Extract the [x, y] coordinate from the center of the cell holding the provided text.  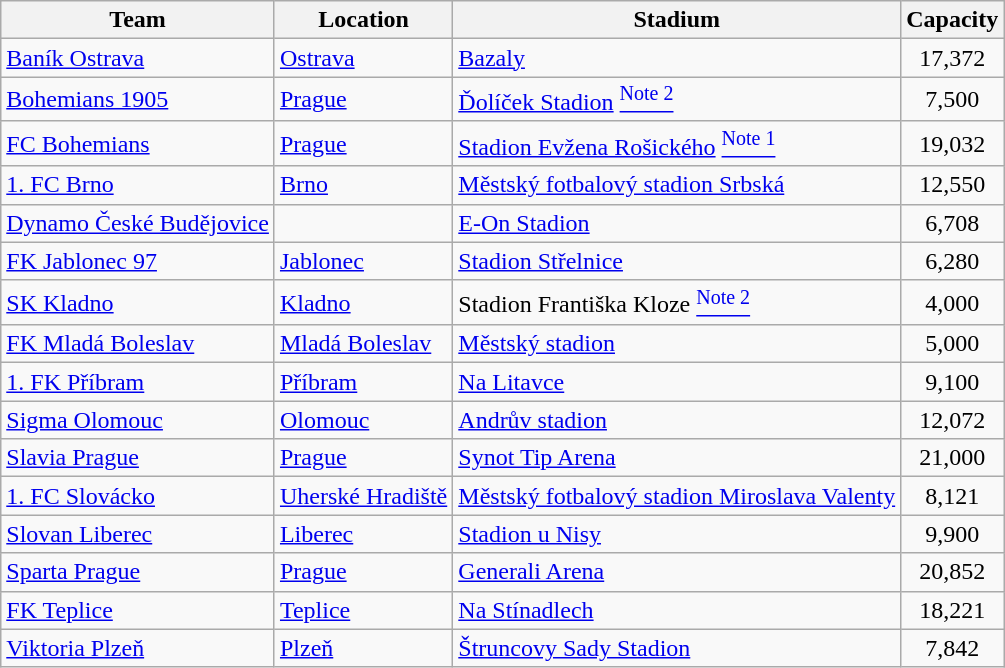
17,372 [952, 58]
Bazaly [677, 58]
Liberec [363, 534]
Na Stínadlech [677, 610]
5,000 [952, 344]
FC Bohemians [138, 144]
Olomouc [363, 420]
Dynamo České Budějovice [138, 223]
Viktoria Plzeň [138, 648]
8,121 [952, 496]
Synot Tip Arena [677, 458]
Stadion u Nisy [677, 534]
6,280 [952, 261]
Plzeň [363, 648]
18,221 [952, 610]
7,500 [952, 100]
Stadium [677, 20]
Baník Ostrava [138, 58]
Uherské Hradiště [363, 496]
9,900 [952, 534]
Kladno [363, 302]
Jablonec [363, 261]
Brno [363, 185]
19,032 [952, 144]
E-On Stadion [677, 223]
4,000 [952, 302]
Štruncovy Sady Stadion [677, 648]
FK Jablonec 97 [138, 261]
Příbram [363, 382]
12,072 [952, 420]
Stadion Františka Kloze Note 2 [677, 302]
Sparta Prague [138, 572]
Slovan Liberec [138, 534]
Generali Arena [677, 572]
20,852 [952, 572]
1. FK Příbram [138, 382]
FK Teplice [138, 610]
6,708 [952, 223]
Městský stadion [677, 344]
Stadion Střelnice [677, 261]
Ďolíček Stadion Note 2 [677, 100]
Městský fotbalový stadion Miroslava Valenty [677, 496]
SK Kladno [138, 302]
Andrův stadion [677, 420]
1. FC Slovácko [138, 496]
12,550 [952, 185]
Location [363, 20]
FK Mladá Boleslav [138, 344]
1. FC Brno [138, 185]
9,100 [952, 382]
Na Litavce [677, 382]
Slavia Prague [138, 458]
Sigma Olomouc [138, 420]
Capacity [952, 20]
Městský fotbalový stadion Srbská [677, 185]
Stadion Evžena Rošického Note 1 [677, 144]
Teplice [363, 610]
Team [138, 20]
Ostrava [363, 58]
7,842 [952, 648]
Mladá Boleslav [363, 344]
21,000 [952, 458]
Bohemians 1905 [138, 100]
